Determine the [X, Y] coordinate at the center of the cell enclosing the given text.  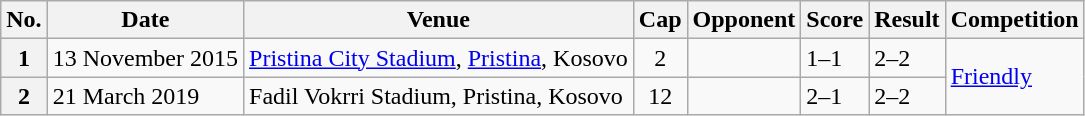
21 March 2019 [145, 96]
Result [907, 20]
Friendly [1014, 77]
Cap [660, 20]
Venue [439, 20]
2–1 [835, 96]
Competition [1014, 20]
Date [145, 20]
Score [835, 20]
1 [24, 58]
13 November 2015 [145, 58]
No. [24, 20]
Fadil Vokrri Stadium, Pristina, Kosovo [439, 96]
12 [660, 96]
1–1 [835, 58]
Opponent [744, 20]
Pristina City Stadium, Pristina, Kosovo [439, 58]
